Determine the [X, Y] coordinate at the center of the cell enclosing the given text.  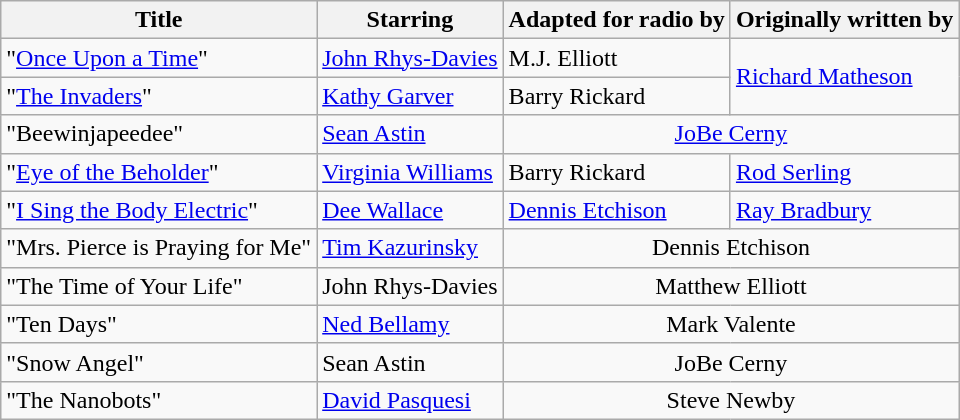
Ned Bellamy [410, 324]
"I Sing the Body Electric" [159, 210]
Originally written by [844, 20]
Virginia Williams [410, 172]
"Beewinjapeedee" [159, 134]
M.J. Elliott [616, 58]
"Ten Days" [159, 324]
Tim Kazurinsky [410, 248]
Dee Wallace [410, 210]
"Once Upon a Time" [159, 58]
"Eye of the Beholder" [159, 172]
Starring [410, 20]
Rod Serling [844, 172]
"The Time of Your Life" [159, 286]
Richard Matheson [844, 77]
David Pasquesi [410, 400]
Ray Bradbury [844, 210]
Mark Valente [731, 324]
"Snow Angel" [159, 362]
Adapted for radio by [616, 20]
Steve Newby [731, 400]
"The Nanobots" [159, 400]
"The Invaders" [159, 96]
Title [159, 20]
Matthew Elliott [731, 286]
Kathy Garver [410, 96]
"Mrs. Pierce is Praying for Me" [159, 248]
